Determine the [X, Y] coordinate at the center of the cell enclosing the given text.  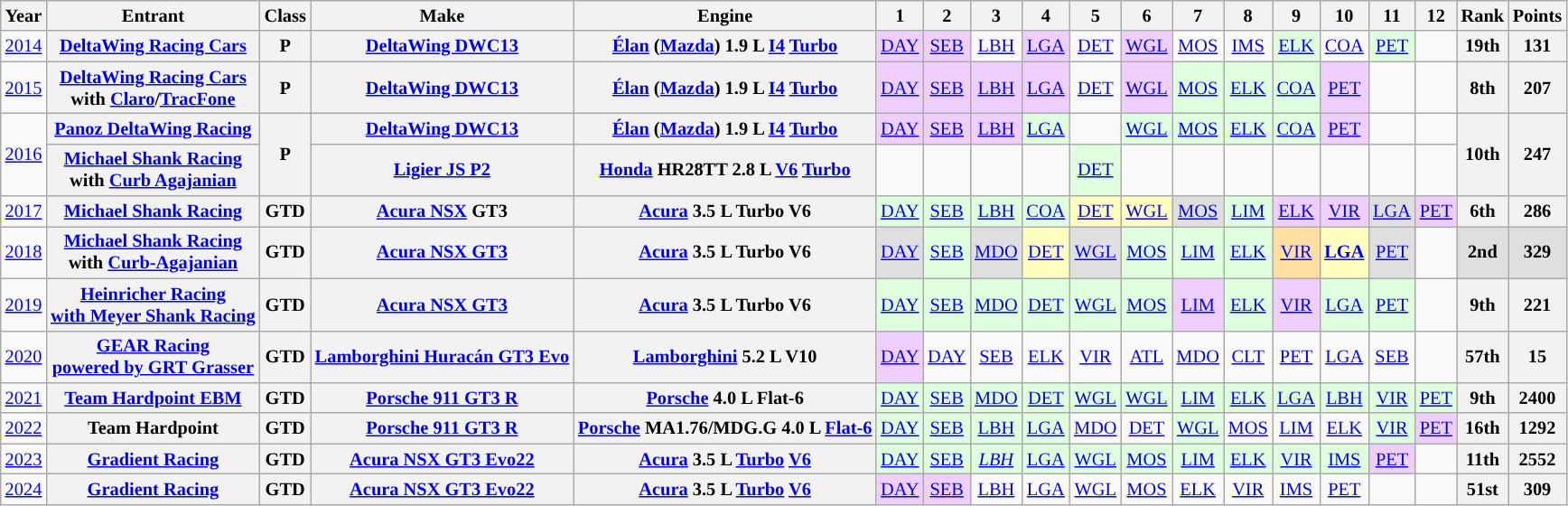
207 [1537, 88]
2552 [1537, 459]
Ligier JS P2 [443, 170]
DeltaWing Racing Cars [153, 46]
11th [1483, 459]
Porsche MA1.76/MDG.G 4.0 L Flat-6 [724, 428]
9 [1297, 15]
Team Hardpoint [153, 428]
Heinricher Racingwith Meyer Shank Racing [153, 305]
Honda HR28TT 2.8 L V6 Turbo [724, 170]
Lamborghini Huracán GT3 Evo [443, 357]
2023 [23, 459]
10th [1483, 154]
Points [1537, 15]
Michael Shank Racingwith Curb-Agajanian [153, 252]
Team Hardpoint EBM [153, 398]
ATL [1146, 357]
GEAR Racingpowered by GRT Grasser [153, 357]
5 [1095, 15]
DeltaWing Racing Carswith Claro/TracFone [153, 88]
12 [1436, 15]
2024 [23, 489]
11 [1392, 15]
2020 [23, 357]
2nd [1483, 252]
15 [1537, 357]
2021 [23, 398]
2022 [23, 428]
6 [1146, 15]
57th [1483, 357]
1 [900, 15]
7 [1198, 15]
8 [1248, 15]
Engine [724, 15]
2 [947, 15]
8th [1483, 88]
329 [1537, 252]
Make [443, 15]
1292 [1537, 428]
2016 [23, 154]
2015 [23, 88]
309 [1537, 489]
2018 [23, 252]
3 [995, 15]
Rank [1483, 15]
2017 [23, 211]
Entrant [153, 15]
286 [1537, 211]
2014 [23, 46]
2400 [1537, 398]
Panoz DeltaWing Racing [153, 128]
Michael Shank Racing [153, 211]
CLT [1248, 357]
221 [1537, 305]
Year [23, 15]
131 [1537, 46]
Lamborghini 5.2 L V10 [724, 357]
51st [1483, 489]
19th [1483, 46]
2019 [23, 305]
10 [1344, 15]
Class [285, 15]
Porsche 4.0 L Flat-6 [724, 398]
247 [1537, 154]
Michael Shank Racingwith Curb Agajanian [153, 170]
6th [1483, 211]
4 [1046, 15]
16th [1483, 428]
